Determine the [x, y] coordinate at the center of the cell enclosing the given text.  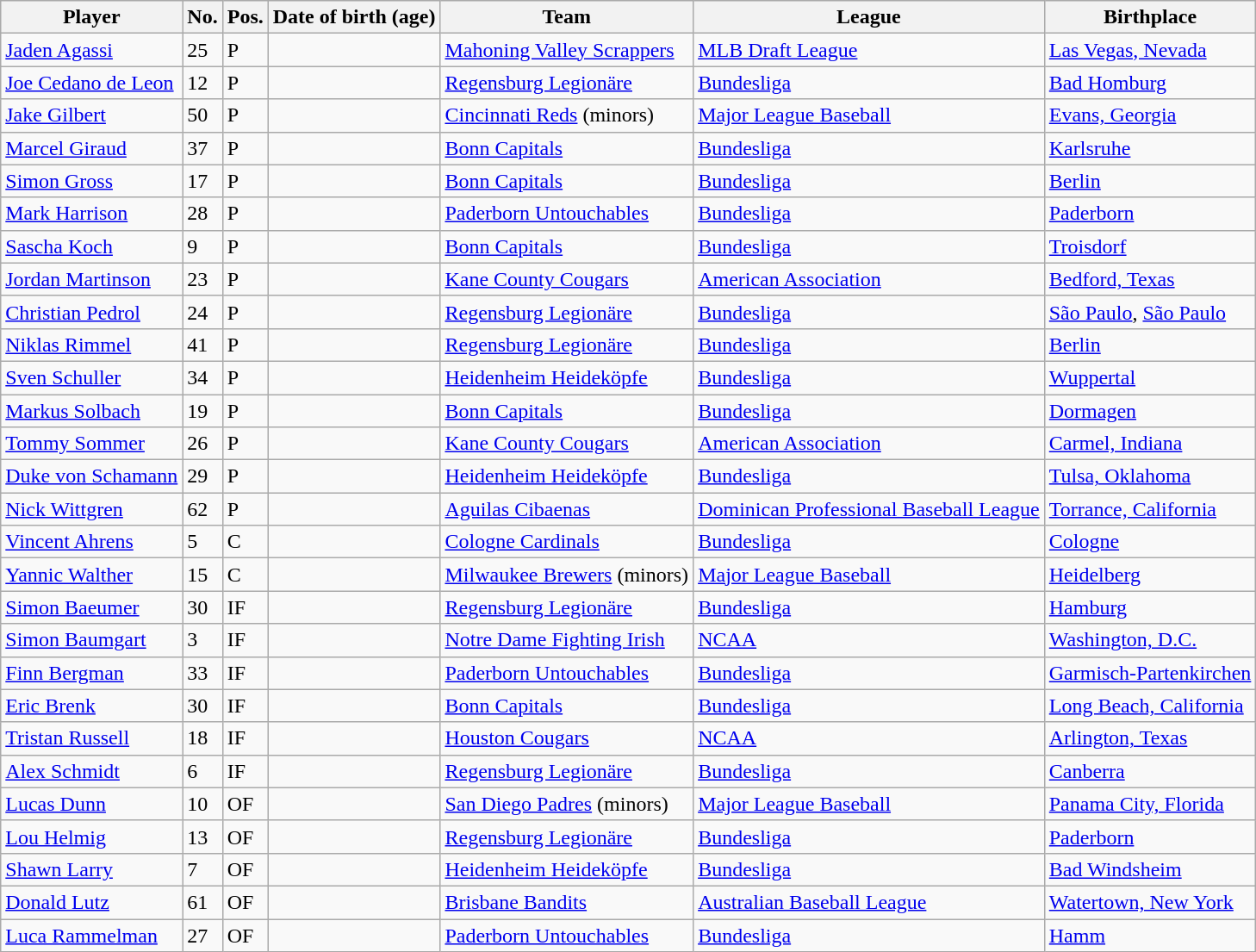
19 [202, 411]
Marcel Giraud [91, 148]
Heidelberg [1150, 575]
Simon Baumgart [91, 640]
Tulsa, Oklahoma [1150, 476]
No. [202, 17]
Cincinnati Reds (minors) [567, 115]
Bad Homburg [1150, 83]
Yannic Walther [91, 575]
Troisdorf [1150, 246]
Dormagen [1150, 411]
17 [202, 181]
5 [202, 542]
Duke von Schamann [91, 476]
50 [202, 115]
Long Beach, California [1150, 706]
Torrance, California [1150, 509]
Mark Harrison [91, 214]
Evans, Georgia [1150, 115]
Notre Dame Fighting Irish [567, 640]
Lucas Dunn [91, 804]
Nick Wittgren [91, 509]
27 [202, 935]
7 [202, 869]
Washington, D.C. [1150, 640]
Simon Gross [91, 181]
Australian Baseball League [869, 902]
Dominican Professional Baseball League [869, 509]
Cologne Cardinals [567, 542]
Panama City, Florida [1150, 804]
Donald Lutz [91, 902]
Eric Brenk [91, 706]
Sascha Koch [91, 246]
Wuppertal [1150, 377]
Garmisch-Partenkirchen [1150, 673]
Milwaukee Brewers (minors) [567, 575]
League [869, 17]
13 [202, 837]
6 [202, 771]
41 [202, 345]
São Paulo, São Paulo [1150, 312]
Pos. [245, 17]
Houston Cougars [567, 738]
37 [202, 148]
Markus Solbach [91, 411]
Tristan Russell [91, 738]
Team [567, 17]
Tommy Sommer [91, 444]
62 [202, 509]
Arlington, Texas [1150, 738]
Brisbane Bandits [567, 902]
25 [202, 50]
29 [202, 476]
3 [202, 640]
61 [202, 902]
Canberra [1150, 771]
12 [202, 83]
MLB Draft League [869, 50]
Vincent Ahrens [91, 542]
Luca Rammelman [91, 935]
Jordan Martinson [91, 279]
Hamm [1150, 935]
Aguilas Cibaenas [567, 509]
24 [202, 312]
San Diego Padres (minors) [567, 804]
Birthplace [1150, 17]
Player [91, 17]
Bedford, Texas [1150, 279]
Watertown, New York [1150, 902]
Hamburg [1150, 607]
Christian Pedrol [91, 312]
23 [202, 279]
Shawn Larry [91, 869]
34 [202, 377]
Mahoning Valley Scrappers [567, 50]
Joe Cedano de Leon [91, 83]
Lou Helmig [91, 837]
Niklas Rimmel [91, 345]
Las Vegas, Nevada [1150, 50]
Jaden Agassi [91, 50]
Karlsruhe [1150, 148]
33 [202, 673]
28 [202, 214]
Date of birth (age) [354, 17]
26 [202, 444]
10 [202, 804]
Cologne [1150, 542]
Carmel, Indiana [1150, 444]
Simon Baeumer [91, 607]
Sven Schuller [91, 377]
Bad Windsheim [1150, 869]
Finn Bergman [91, 673]
Jake Gilbert [91, 115]
9 [202, 246]
Alex Schmidt [91, 771]
18 [202, 738]
15 [202, 575]
